Return the (x, y) coordinate for the center point of the cell that contains the specified text.  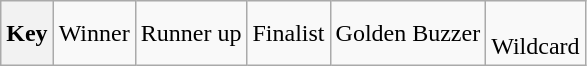
Finalist (288, 34)
Wildcard (536, 34)
Golden Buzzer (408, 34)
Runner up (191, 34)
Winner (94, 34)
Key (27, 34)
